Locate the cell with the specified text and output its (X, Y) center coordinate. 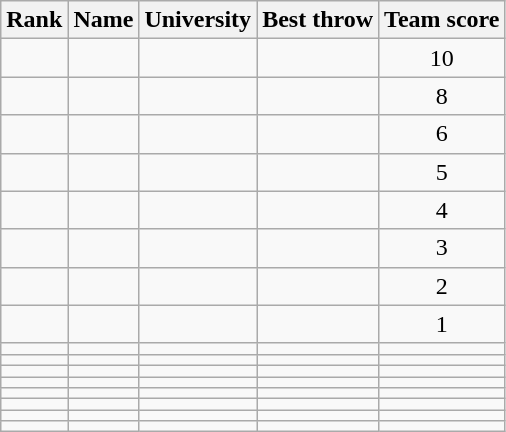
10 (442, 58)
Best throw (318, 20)
6 (442, 134)
Team score (442, 20)
5 (442, 172)
2 (442, 286)
University (198, 20)
1 (442, 324)
8 (442, 96)
4 (442, 210)
Name (104, 20)
Rank (34, 20)
3 (442, 248)
